Provide the (x, y) coordinate of the cell's center where the given text is located.  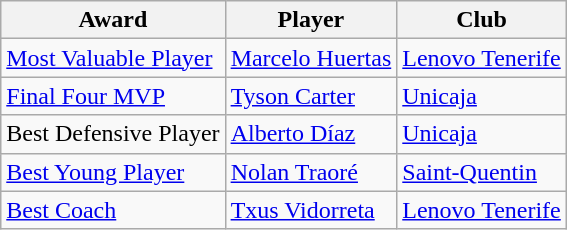
Saint-Quentin (482, 172)
Award (113, 20)
Best Defensive Player (113, 134)
Final Four MVP (113, 96)
Txus Vidorreta (311, 210)
Best Young Player (113, 172)
Best Coach (113, 210)
Player (311, 20)
Tyson Carter (311, 96)
Marcelo Huertas (311, 58)
Most Valuable Player (113, 58)
Club (482, 20)
Nolan Traoré (311, 172)
Alberto Díaz (311, 134)
